For the text-containing cell, return its midpoint in (x, y) coordinate format. 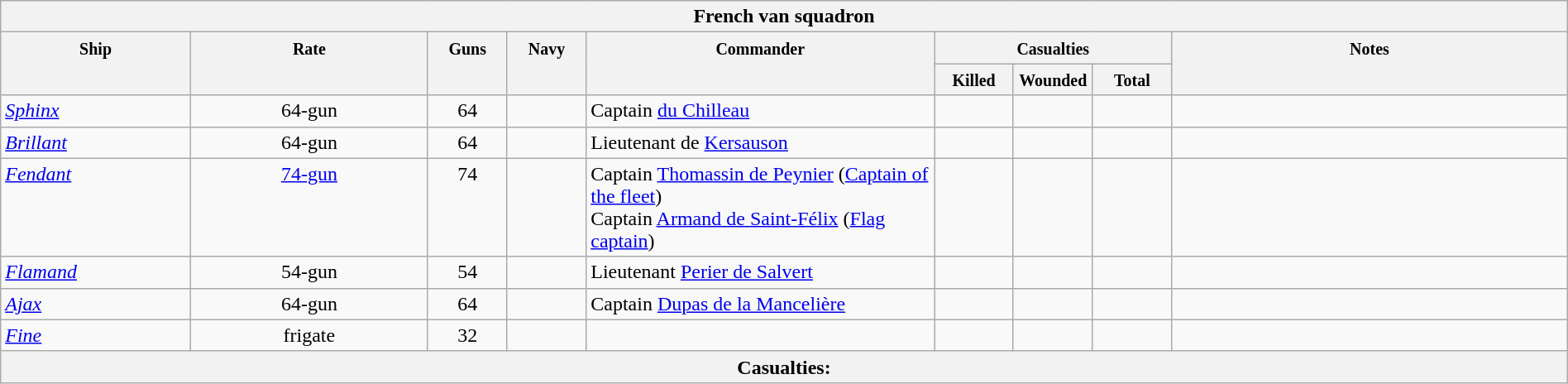
54 (467, 272)
Captain Dupas de la Mancelière (761, 304)
Captain Thomassin de Peynier (Captain of the fleet)Captain Armand de Saint-Félix (Flag captain) (761, 207)
74 (467, 207)
Casualties: (784, 367)
Ship (96, 64)
Total (1132, 79)
54-gun (309, 272)
Wounded (1053, 79)
Lieutenant de Kersauson (761, 142)
Notes (1370, 64)
Rate (309, 64)
Brillant (96, 142)
Sphinx (96, 111)
Captain du Chilleau (761, 111)
Killed (974, 79)
Ajax (96, 304)
Fine (96, 335)
Commander (761, 64)
Flamand (96, 272)
Navy (547, 64)
frigate (309, 335)
74-gun (309, 207)
Lieutenant Perier de Salvert (761, 272)
French van squadron (784, 17)
32 (467, 335)
Guns (467, 64)
Fendant (96, 207)
Casualties (1054, 48)
